Provide the [x, y] coordinate of the cell's center where the given text is located.  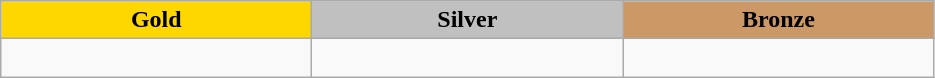
Silver [468, 20]
Bronze [778, 20]
Gold [156, 20]
